Return (x, y) of the center of cell containing provided text 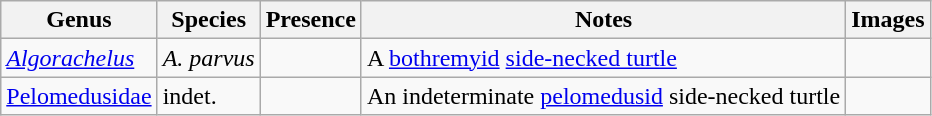
Images (888, 20)
Notes (603, 20)
Species (208, 20)
Algorachelus (79, 58)
A. parvus (208, 58)
indet. (208, 96)
A bothremyid side-necked turtle (603, 58)
Presence (310, 20)
An indeterminate pelomedusid side-necked turtle (603, 96)
Genus (79, 20)
Pelomedusidae (79, 96)
